Extract the [x, y] coordinate from the center of the cell holding the provided text.  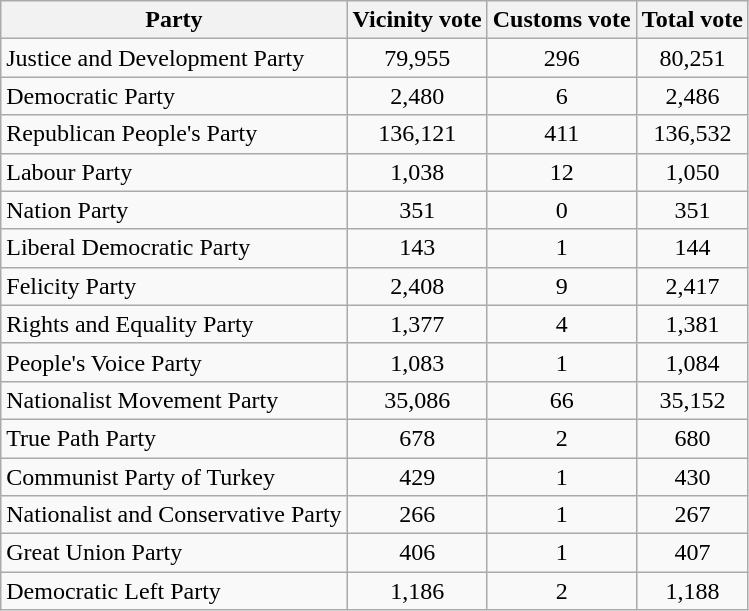
Justice and Development Party [174, 58]
136,121 [417, 134]
Nation Party [174, 210]
12 [562, 172]
143 [417, 248]
296 [562, 58]
Communist Party of Turkey [174, 477]
66 [562, 400]
Nationalist and Conservative Party [174, 515]
267 [692, 515]
79,955 [417, 58]
Democratic Party [174, 96]
4 [562, 324]
Vicinity vote [417, 20]
406 [417, 553]
429 [417, 477]
1,381 [692, 324]
6 [562, 96]
Democratic Left Party [174, 591]
2,480 [417, 96]
True Path Party [174, 438]
1,083 [417, 362]
9 [562, 286]
411 [562, 134]
Felicity Party [174, 286]
1,050 [692, 172]
35,152 [692, 400]
430 [692, 477]
1,084 [692, 362]
144 [692, 248]
35,086 [417, 400]
1,188 [692, 591]
1,377 [417, 324]
1,186 [417, 591]
266 [417, 515]
680 [692, 438]
Customs vote [562, 20]
80,251 [692, 58]
1,038 [417, 172]
Republican People's Party [174, 134]
Labour Party [174, 172]
136,532 [692, 134]
2,408 [417, 286]
678 [417, 438]
2,486 [692, 96]
2,417 [692, 286]
Party [174, 20]
0 [562, 210]
407 [692, 553]
Total vote [692, 20]
Nationalist Movement Party [174, 400]
Liberal Democratic Party [174, 248]
Rights and Equality Party [174, 324]
Great Union Party [174, 553]
People's Voice Party [174, 362]
